Return the (X, Y) coordinate for the center point of the cell that contains the specified text.  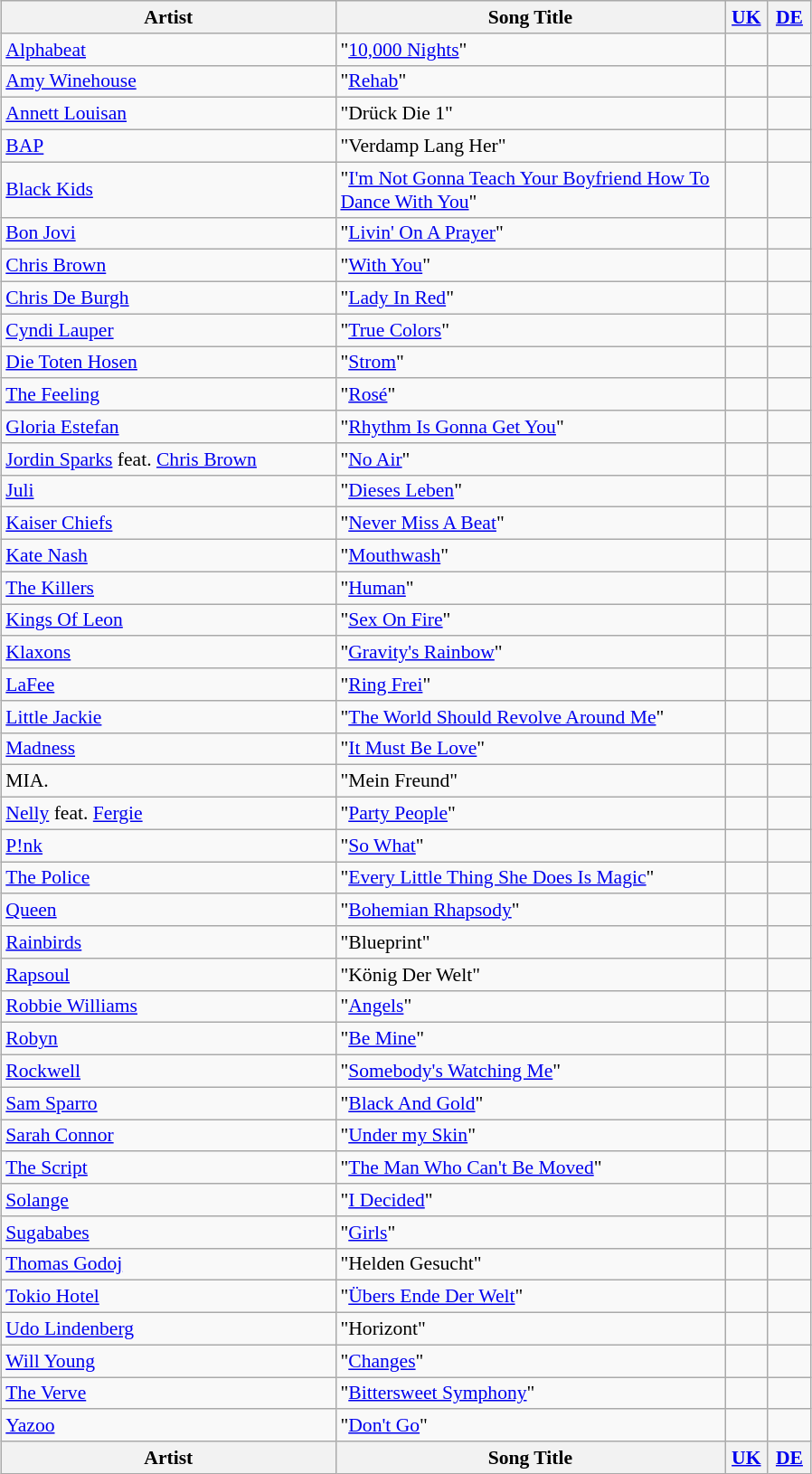
"Human" (530, 588)
Thomas Godoj (168, 1264)
Alphabeat (168, 49)
Solange (168, 1200)
The Police (168, 877)
"Angels" (530, 1006)
"Verdamp Lang Her" (530, 146)
"Horizont" (530, 1328)
Rockwell (168, 1071)
"Strom" (530, 362)
Queen (168, 910)
"Drück Die 1" (530, 114)
"With You" (530, 266)
LaFee (168, 685)
Juli (168, 491)
"I'm Not Gonna Teach Your Boyfriend How To Dance With You" (530, 190)
"Mouthwash" (530, 555)
"Dieses Leben" (530, 491)
Yazoo (168, 1425)
The Verve (168, 1393)
"Don't Go" (530, 1425)
Sam Sparro (168, 1103)
Robbie Williams (168, 1006)
MIA. (168, 781)
"Blueprint" (530, 942)
"So What" (530, 846)
Klaxons (168, 652)
"Mein Freund" (530, 781)
Little Jackie (168, 716)
"No Air" (530, 458)
"Lady In Red" (530, 298)
Rainbirds (168, 942)
BAP (168, 146)
Nelly feat. Fergie (168, 813)
"The Man Who Can't Be Moved" (530, 1167)
"True Colors" (530, 330)
Annett Louisan (168, 114)
Robyn (168, 1039)
Udo Lindenberg (168, 1328)
Jordin Sparks feat. Chris Brown (168, 458)
Gloria Estefan (168, 427)
The Script (168, 1167)
Black Kids (168, 190)
"Party People" (530, 813)
Amy Winehouse (168, 81)
"Livin' On A Prayer" (530, 233)
"Be Mine" (530, 1039)
Chris De Burgh (168, 298)
"Bohemian Rhapsody" (530, 910)
"The World Should Revolve Around Me" (530, 716)
Tokio Hotel (168, 1297)
"Somebody's Watching Me" (530, 1071)
"Rosé" (530, 394)
Chris Brown (168, 266)
"Every Little Thing She Does Is Magic" (530, 877)
Kaiser Chiefs (168, 524)
Will Young (168, 1361)
The Feeling (168, 394)
"Never Miss A Beat" (530, 524)
Kings Of Leon (168, 620)
Sarah Connor (168, 1136)
Bon Jovi (168, 233)
"König Der Welt" (530, 974)
"Under my Skin" (530, 1136)
P!nk (168, 846)
"Black And Gold" (530, 1103)
"Helden Gesucht" (530, 1264)
"I Decided" (530, 1200)
Rapsoul (168, 974)
"Changes" (530, 1361)
Cyndi Lauper (168, 330)
"Rhythm Is Gonna Get You" (530, 427)
Sugababes (168, 1232)
"Bittersweet Symphony" (530, 1393)
Die Toten Hosen (168, 362)
The Killers (168, 588)
"10,000 Nights" (530, 49)
"Girls" (530, 1232)
"Übers Ende Der Welt" (530, 1297)
"Ring Frei" (530, 685)
"It Must Be Love" (530, 749)
"Gravity's Rainbow" (530, 652)
Kate Nash (168, 555)
"Rehab" (530, 81)
"Sex On Fire" (530, 620)
Madness (168, 749)
